Pinpoint the cell where the given text exists, returning its (X, Y) midpoint coordinate. 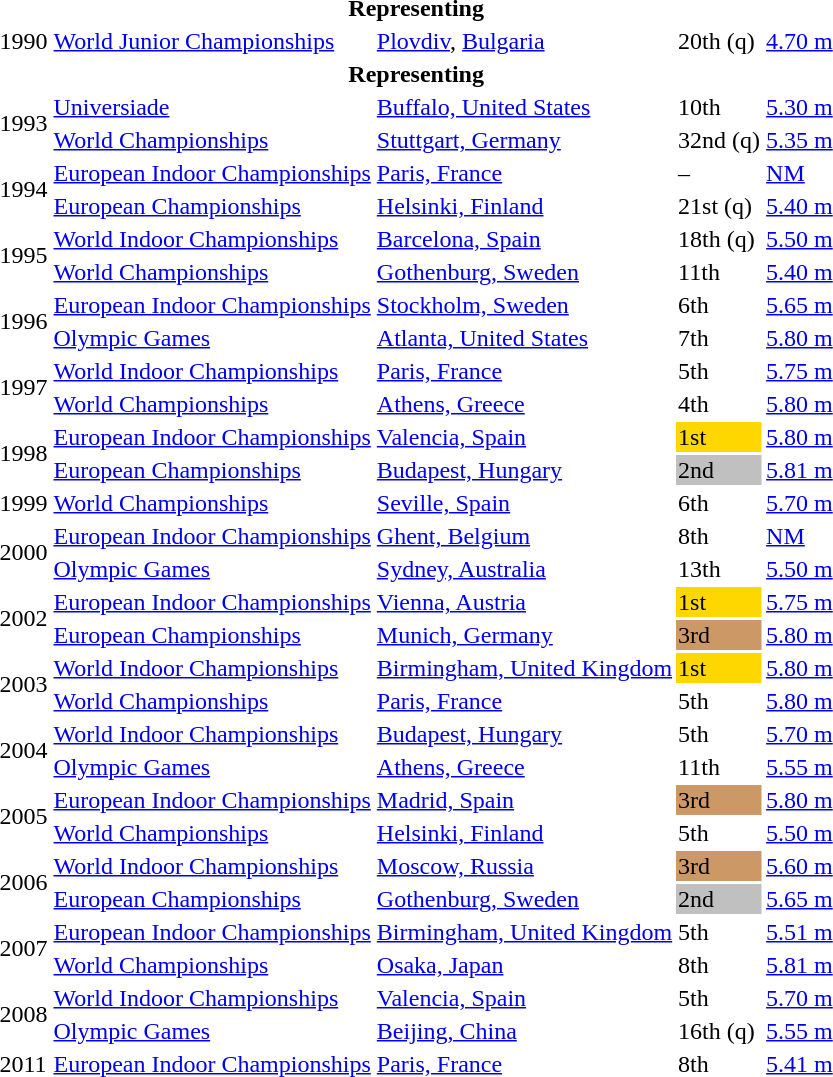
Madrid, Spain (524, 800)
World Junior Championships (212, 41)
Plovdiv, Bulgaria (524, 41)
Stuttgart, Germany (524, 140)
32nd (q) (720, 140)
20th (q) (720, 41)
Vienna, Austria (524, 602)
Barcelona, Spain (524, 239)
Universiade (212, 107)
Munich, Germany (524, 635)
Moscow, Russia (524, 866)
Atlanta, United States (524, 338)
– (720, 173)
18th (q) (720, 239)
16th (q) (720, 1031)
21st (q) (720, 206)
13th (720, 569)
Buffalo, United States (524, 107)
10th (720, 107)
7th (720, 338)
Sydney, Australia (524, 569)
Stockholm, Sweden (524, 305)
Ghent, Belgium (524, 536)
Seville, Spain (524, 503)
Beijing, China (524, 1031)
Osaka, Japan (524, 965)
4th (720, 404)
